Return (x, y) of the center of cell containing provided text 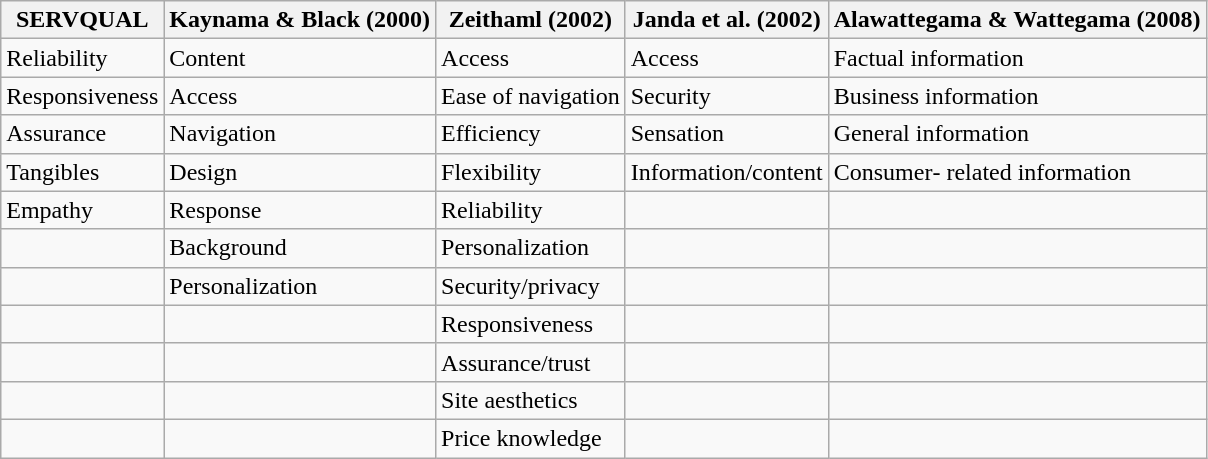
Response (300, 210)
Sensation (726, 134)
Design (300, 172)
Consumer‐ related information (1017, 172)
Site aesthetics (531, 400)
Kaynama & Black (2000) (300, 20)
Empathy (82, 210)
Content (300, 58)
Background (300, 248)
Information/content (726, 172)
Assurance/trust (531, 362)
Efficiency (531, 134)
SERVQUAL (82, 20)
Assurance (82, 134)
Security (726, 96)
Price knowledge (531, 438)
Tangibles (82, 172)
Security/privacy (531, 286)
Ease of navigation (531, 96)
General information (1017, 134)
Business information (1017, 96)
Flexibility (531, 172)
Zeithaml (2002) (531, 20)
Janda et al. (2002) (726, 20)
Alawattegama & Wattegama (2008) (1017, 20)
Navigation (300, 134)
Factual information (1017, 58)
